From the cell containing the given text, extract its center point as [x, y] coordinate. 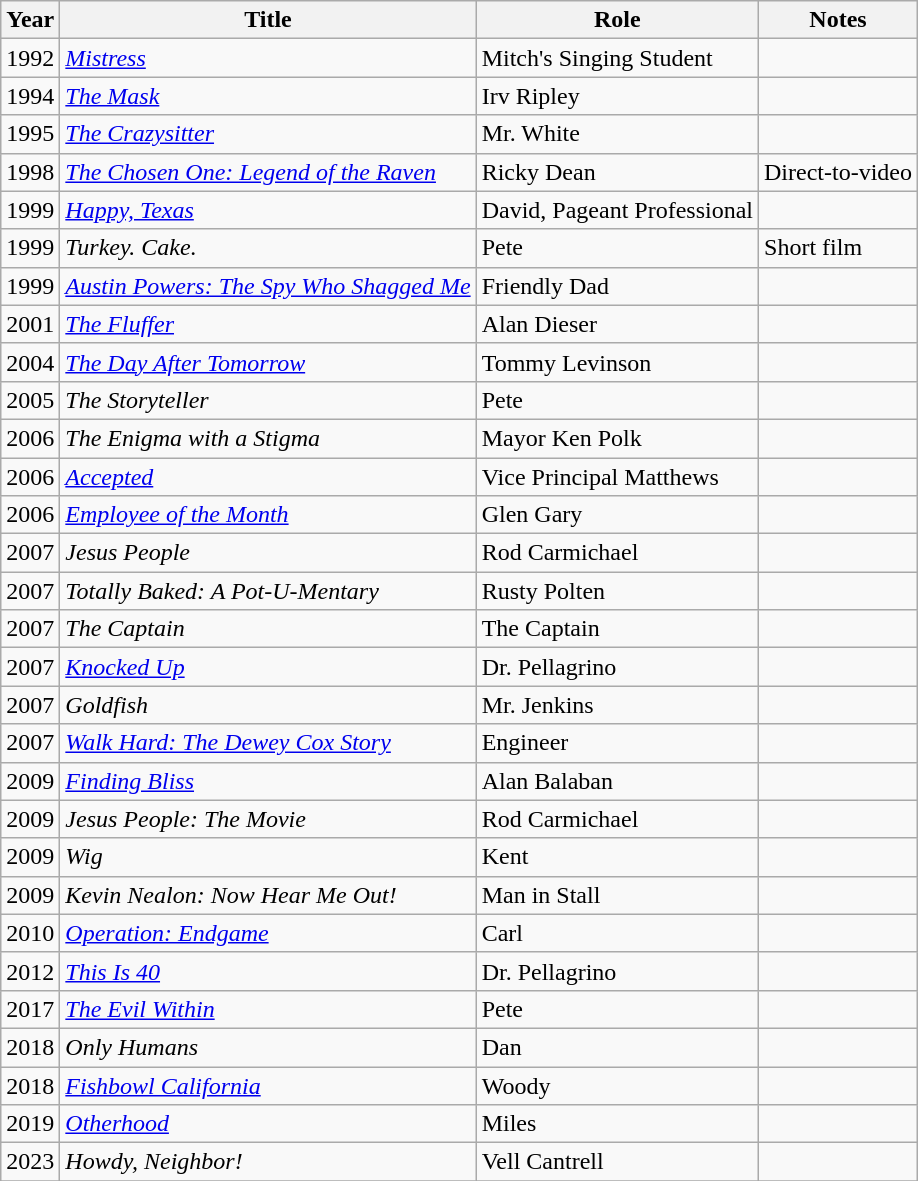
Austin Powers: The Spy Who Shagged Me [268, 286]
The Day After Tomorrow [268, 362]
David, Pageant Professional [617, 210]
2010 [30, 933]
Short film [838, 248]
Vice Principal Matthews [617, 477]
Finding Bliss [268, 781]
Employee of the Month [268, 515]
Mr. Jenkins [617, 705]
Dan [617, 1047]
Accepted [268, 477]
2004 [30, 362]
Kevin Nealon: Now Hear Me Out! [268, 895]
Mitch's Singing Student [617, 58]
Alan Dieser [617, 324]
The Enigma with a Stigma [268, 438]
1995 [30, 134]
Totally Baked: A Pot-U-Mentary [268, 591]
1994 [30, 96]
The Fluffer [268, 324]
Irv Ripley [617, 96]
Kent [617, 857]
2019 [30, 1124]
Alan Balaban [617, 781]
2023 [30, 1162]
The Chosen One: Legend of the Raven [268, 172]
Mistress [268, 58]
Carl [617, 933]
2001 [30, 324]
Otherhood [268, 1124]
The Crazysitter [268, 134]
Direct-to-video [838, 172]
Man in Stall [617, 895]
Woody [617, 1085]
The Mask [268, 96]
Glen Gary [617, 515]
The Evil Within [268, 1009]
Mayor Ken Polk [617, 438]
The Storyteller [268, 400]
2012 [30, 971]
Year [30, 20]
Howdy, Neighbor! [268, 1162]
Title [268, 20]
Mr. White [617, 134]
Only Humans [268, 1047]
Knocked Up [268, 667]
This Is 40 [268, 971]
2017 [30, 1009]
2005 [30, 400]
Operation: Endgame [268, 933]
Rusty Polten [617, 591]
1998 [30, 172]
Engineer [617, 743]
Jesus People [268, 553]
Fishbowl California [268, 1085]
1992 [30, 58]
Tommy Levinson [617, 362]
Ricky Dean [617, 172]
Miles [617, 1124]
Friendly Dad [617, 286]
Walk Hard: The Dewey Cox Story [268, 743]
Happy, Texas [268, 210]
Wig [268, 857]
Role [617, 20]
Goldfish [268, 705]
Notes [838, 20]
Vell Cantrell [617, 1162]
Turkey. Cake. [268, 248]
Jesus People: The Movie [268, 819]
